Pinpoint the cell where the given text exists, returning its [X, Y] midpoint coordinate. 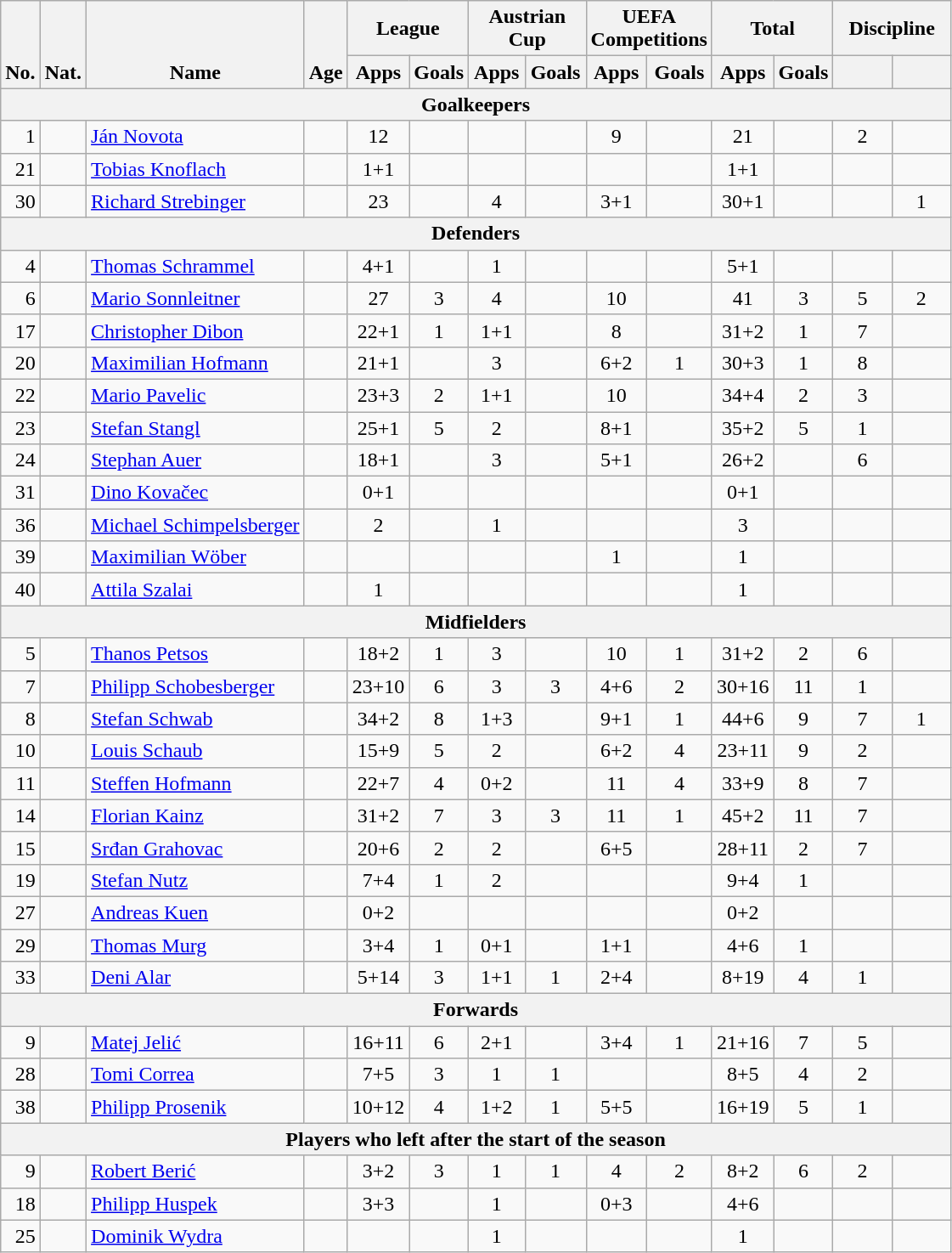
3+2 [379, 1171]
Stefan Nutz [195, 880]
16+11 [379, 1042]
21+1 [379, 363]
Discipline [892, 29]
League [408, 29]
Maximilian Hofmann [195, 363]
Philipp Huspek [195, 1204]
Florian Kainz [195, 816]
Stefan Schwab [195, 719]
Goalkeepers [476, 104]
17 [20, 330]
Ján Novota [195, 137]
Attila Szalai [195, 590]
30+3 [742, 363]
26+2 [742, 460]
Nat. [63, 44]
Stephan Auer [195, 460]
16+19 [742, 1107]
Age [326, 44]
Srđan Grahovac [195, 848]
15 [20, 848]
19 [20, 880]
Tobias Knoflach [195, 169]
Dino Kovačec [195, 493]
28+11 [742, 848]
36 [20, 525]
8+19 [742, 978]
23+3 [379, 395]
Steffen Hofmann [195, 783]
18+1 [379, 460]
31 [20, 493]
12 [379, 137]
Stefan Stangl [195, 427]
33+9 [742, 783]
39 [20, 557]
Name [195, 44]
0+3 [617, 1204]
8+5 [742, 1075]
Matej Jelić [195, 1042]
Michael Schimpelsberger [195, 525]
Thomas Schrammel [195, 266]
30 [20, 201]
18 [20, 1204]
22+7 [379, 783]
30+1 [742, 201]
Midfielders [476, 622]
Philipp Schobesberger [195, 686]
Christopher Dibon [195, 330]
7+5 [379, 1075]
Maximilian Wöber [195, 557]
35+2 [742, 427]
Andreas Kuen [195, 912]
24 [20, 460]
28 [20, 1075]
41 [742, 298]
2+1 [498, 1042]
6+5 [617, 848]
8+2 [742, 1171]
9+1 [617, 719]
Louis Schaub [195, 751]
Dominik Wydra [195, 1236]
9+4 [742, 880]
Thomas Murg [195, 945]
4+1 [379, 266]
20+6 [379, 848]
Mario Sonnleitner [195, 298]
8+1 [617, 427]
29 [20, 945]
Thanos Petsos [195, 654]
No. [20, 44]
1+2 [498, 1107]
23+10 [379, 686]
Robert Berić [195, 1171]
1+3 [498, 719]
40 [20, 590]
2+4 [617, 978]
38 [20, 1107]
Mario Pavelic [195, 395]
25+1 [379, 427]
34+4 [742, 395]
21+16 [742, 1042]
Richard Strebinger [195, 201]
20 [20, 363]
10+12 [379, 1107]
3+3 [379, 1204]
3+1 [617, 201]
25 [20, 1236]
Total [772, 29]
22 [20, 395]
5+14 [379, 978]
UEFA Competitions [649, 29]
14 [20, 816]
Defenders [476, 234]
22+1 [379, 330]
5+5 [617, 1107]
44+6 [742, 719]
33 [20, 978]
Austrian Cup [528, 29]
Tomi Correa [195, 1075]
Deni Alar [195, 978]
30+16 [742, 686]
Forwards [476, 1010]
23+11 [742, 751]
34+2 [379, 719]
7+4 [379, 880]
Players who left after the start of the season [476, 1139]
Philipp Prosenik [195, 1107]
45+2 [742, 816]
15+9 [379, 751]
18+2 [379, 654]
